Return the (X, Y) coordinate for the center point of the cell that contains the specified text.  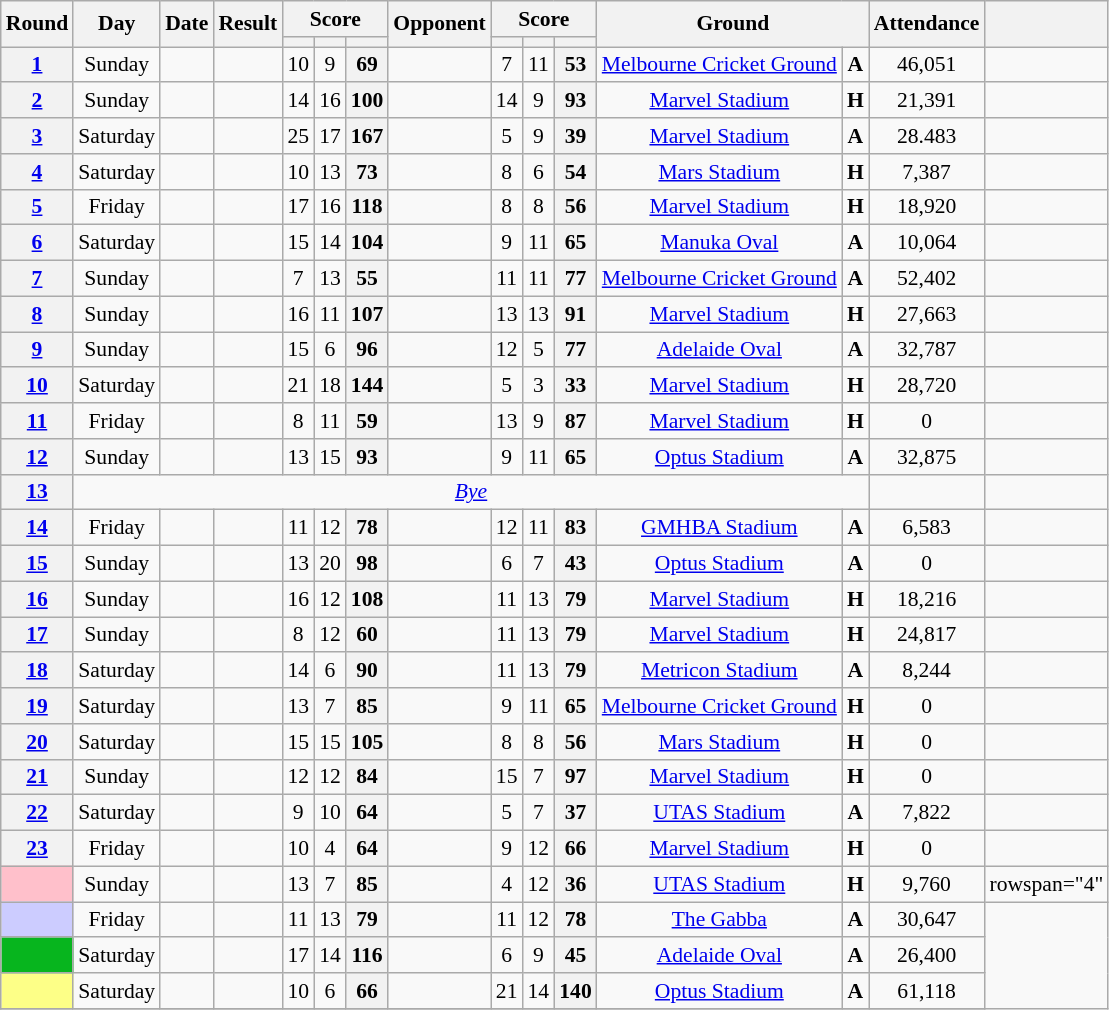
9,760 (927, 884)
100 (368, 101)
90 (368, 671)
rowspan="4" (1046, 884)
69 (368, 65)
8,244 (927, 671)
30,647 (927, 920)
84 (368, 777)
33 (576, 386)
Round (38, 24)
GMHBA Stadium (720, 528)
23 (38, 849)
Date (186, 24)
28,720 (927, 386)
140 (576, 991)
105 (368, 742)
19 (38, 706)
96 (368, 350)
28.483 (927, 136)
73 (368, 172)
43 (576, 564)
104 (368, 243)
107 (368, 314)
91 (576, 314)
18,216 (927, 599)
167 (368, 136)
98 (368, 564)
24,817 (927, 635)
45 (576, 956)
53 (576, 65)
Metricon Stadium (720, 671)
54 (576, 172)
144 (368, 386)
52,402 (927, 279)
Ground (733, 24)
The Gabba (720, 920)
27,663 (927, 314)
37 (576, 813)
32,787 (927, 350)
10,064 (927, 243)
2 (38, 101)
25 (298, 136)
108 (368, 599)
60 (368, 635)
Result (248, 24)
97 (576, 777)
46,051 (927, 65)
22 (38, 813)
7,387 (927, 172)
26,400 (927, 956)
61,118 (927, 991)
Bye (471, 492)
87 (576, 421)
Attendance (927, 24)
116 (368, 956)
6,583 (927, 528)
118 (368, 207)
18,920 (927, 207)
39 (576, 136)
59 (368, 421)
Opponent (440, 24)
1 (38, 65)
Manuka Oval (720, 243)
55 (368, 279)
7,822 (927, 813)
21,391 (927, 101)
32,875 (927, 457)
36 (576, 884)
83 (576, 528)
Day (116, 24)
